Identify which cell holds the provided text, then report its [x, y] central coordinate. 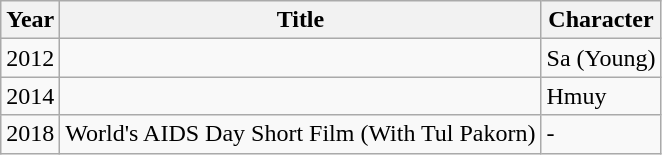
2018 [30, 134]
Sa (Young) [601, 58]
World's AIDS Day Short Film (With Tul Pakorn) [300, 134]
2012 [30, 58]
Hmuy [601, 96]
Character [601, 20]
Year [30, 20]
2014 [30, 96]
- [601, 134]
Title [300, 20]
